Return (X, Y) of the center of cell containing provided text 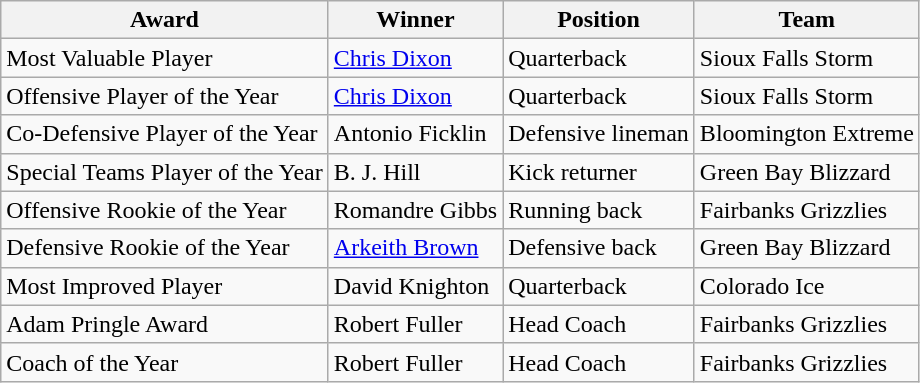
Award (165, 20)
Defensive lineman (599, 134)
Coach of the Year (165, 362)
B. J. Hill (415, 172)
Kick returner (599, 172)
Offensive Player of the Year (165, 96)
Most Improved Player (165, 286)
Special Teams Player of the Year (165, 172)
Antonio Ficklin (415, 134)
Romandre Gibbs (415, 210)
Defensive Rookie of the Year (165, 248)
Team (806, 20)
Winner (415, 20)
Running back (599, 210)
Bloomington Extreme (806, 134)
Most Valuable Player (165, 58)
Defensive back (599, 248)
David Knighton (415, 286)
Position (599, 20)
Arkeith Brown (415, 248)
Colorado Ice (806, 286)
Co-Defensive Player of the Year (165, 134)
Adam Pringle Award (165, 324)
Offensive Rookie of the Year (165, 210)
